Capture the cell that displays the provided text and extract its [X, Y] central coordinate. 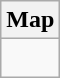
Map [30, 20]
